Locate the cell with the specified text and output its [x, y] center coordinate. 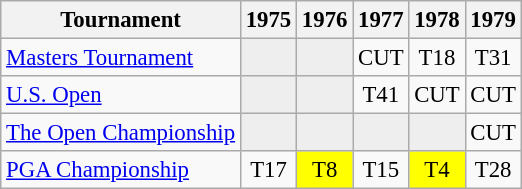
T41 [381, 95]
T8 [325, 170]
T4 [437, 170]
T15 [381, 170]
T17 [268, 170]
T28 [493, 170]
PGA Championship [121, 170]
1976 [325, 20]
T31 [493, 58]
The Open Championship [121, 133]
Tournament [121, 20]
T18 [437, 58]
1979 [493, 20]
1975 [268, 20]
U.S. Open [121, 95]
1978 [437, 20]
1977 [381, 20]
Masters Tournament [121, 58]
